Return [X, Y] of the center of cell containing provided text 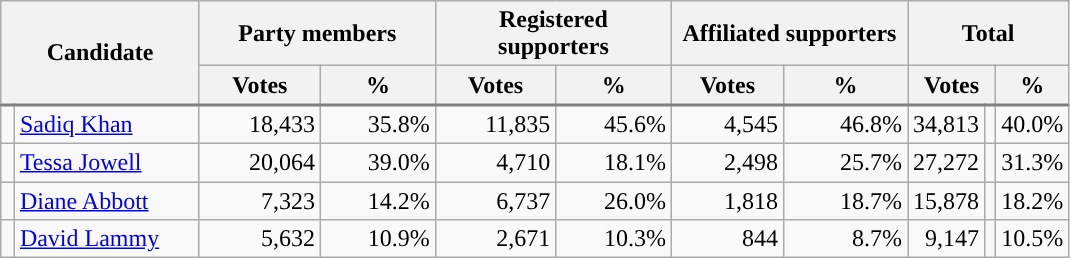
11,835 [495, 124]
844 [727, 239]
1,818 [727, 201]
31.3% [1032, 162]
14.2% [378, 201]
2,498 [727, 162]
25.7% [846, 162]
45.6% [614, 124]
Party members [317, 34]
Registered supporters [553, 34]
35.8% [378, 124]
10.3% [614, 239]
9,147 [946, 239]
Affiliated supporters [789, 34]
40.0% [1032, 124]
Candidate [100, 53]
4,545 [727, 124]
5,632 [260, 239]
15,878 [946, 201]
39.0% [378, 162]
Total [988, 34]
27,272 [946, 162]
18,433 [260, 124]
18.7% [846, 201]
10.9% [378, 239]
18.2% [1032, 201]
18.1% [614, 162]
7,323 [260, 201]
Tessa Jowell [106, 162]
26.0% [614, 201]
4,710 [495, 162]
David Lammy [106, 239]
34,813 [946, 124]
10.5% [1032, 239]
Sadiq Khan [106, 124]
20,064 [260, 162]
Diane Abbott [106, 201]
8.7% [846, 239]
2,671 [495, 239]
46.8% [846, 124]
6,737 [495, 201]
